Detect which cell encompasses the target text, then output its [X, Y] center coordinate. 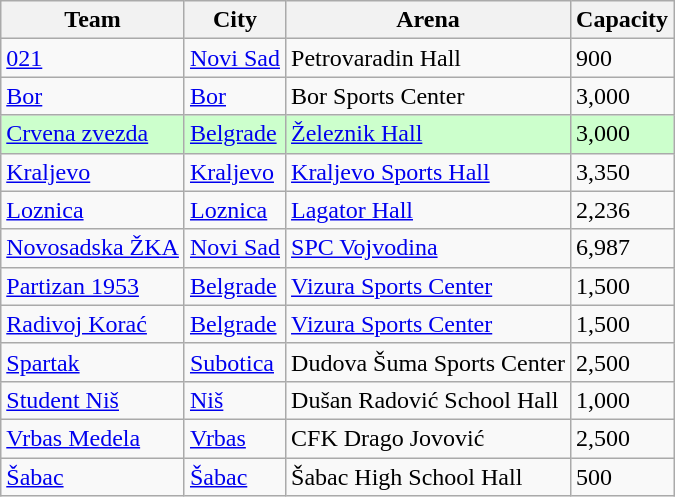
500 [622, 477]
Capacity [622, 20]
Dušan Radović School Hall [428, 400]
Vrbas [234, 438]
Železnik Hall [428, 134]
Vrbas Medela [93, 438]
Lagator Hall [428, 210]
City [234, 20]
900 [622, 58]
Spartak [93, 362]
Partizan 1953 [93, 286]
6,987 [622, 248]
CFK Drago Jovović [428, 438]
Team [93, 20]
Šabac High School Hall [428, 477]
Arena [428, 20]
Bor Sports Center [428, 96]
Radivoj Korać [93, 324]
Crvena zvezda [93, 134]
2,236 [622, 210]
Student Niš [93, 400]
Kraljevo Sports Hall [428, 172]
1,000 [622, 400]
Subotica [234, 362]
Petrovaradin Hall [428, 58]
Niš [234, 400]
021 [93, 58]
Novosadska ŽKA [93, 248]
Dudova Šuma Sports Center [428, 362]
SPC Vojvodina [428, 248]
3,350 [622, 172]
